Locate the cell with the specified text and output its [X, Y] center coordinate. 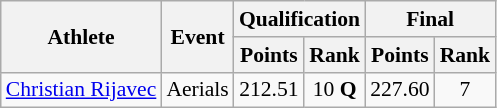
212.51 [269, 90]
Aerials [197, 90]
227.60 [400, 90]
Christian Rijavec [82, 90]
Athlete [82, 36]
10 Q [334, 90]
Event [197, 36]
Qualification [300, 19]
Final [430, 19]
7 [466, 90]
